Identify which cell holds the provided text, then report its (X, Y) central coordinate. 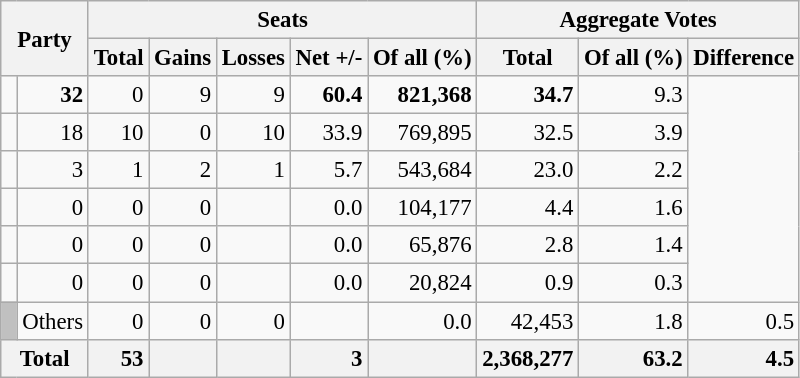
Aggregate Votes (638, 20)
53 (118, 358)
Others (52, 321)
104,177 (422, 208)
18 (52, 133)
60.4 (328, 95)
65,876 (422, 245)
9.3 (634, 95)
821,368 (422, 95)
2.2 (634, 170)
Difference (744, 58)
0.9 (528, 283)
Party (45, 38)
Losses (253, 58)
32.5 (528, 133)
20,824 (422, 283)
34.7 (528, 95)
5.7 (328, 170)
1.6 (634, 208)
0.3 (634, 283)
Seats (282, 20)
2 (183, 170)
63.2 (634, 358)
42,453 (528, 321)
Net +/- (328, 58)
32 (52, 95)
Gains (183, 58)
3.9 (634, 133)
2.8 (528, 245)
0.5 (744, 321)
23.0 (528, 170)
4.4 (528, 208)
2,368,277 (528, 358)
769,895 (422, 133)
1.8 (634, 321)
543,684 (422, 170)
1.4 (634, 245)
4.5 (744, 358)
33.9 (328, 133)
